Capture the cell that displays the provided text and extract its [X, Y] central coordinate. 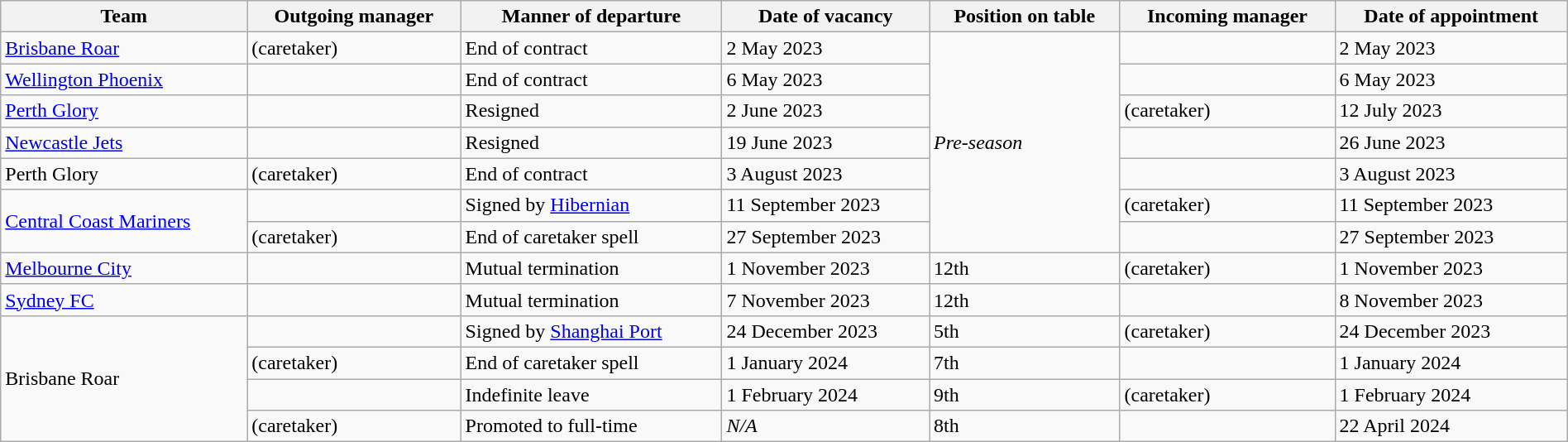
Outgoing manager [354, 17]
Melbourne City [124, 268]
Wellington Phoenix [124, 79]
7 November 2023 [825, 300]
Team [124, 17]
Signed by Hibernian [591, 205]
Newcastle Jets [124, 142]
Signed by Shanghai Port [591, 331]
22 April 2024 [1451, 426]
Central Coast Mariners [124, 221]
7th [1025, 363]
Date of vacancy [825, 17]
Promoted to full-time [591, 426]
26 June 2023 [1451, 142]
8th [1025, 426]
Incoming manager [1227, 17]
2 June 2023 [825, 111]
Manner of departure [591, 17]
9th [1025, 395]
19 June 2023 [825, 142]
8 November 2023 [1451, 300]
Sydney FC [124, 300]
Pre-season [1025, 142]
Position on table [1025, 17]
12 July 2023 [1451, 111]
Date of appointment [1451, 17]
N/A [825, 426]
Indefinite leave [591, 395]
5th [1025, 331]
